For the text-containing cell, return its midpoint in (X, Y) coordinate format. 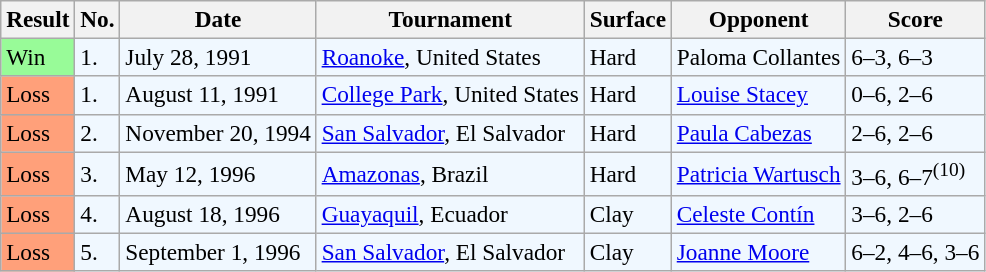
Result (38, 19)
Louise Stacey (758, 95)
Paula Cabezas (758, 133)
3. (98, 173)
August 11, 1991 (218, 95)
2–6, 2–6 (916, 133)
November 20, 1994 (218, 133)
0–6, 2–6 (916, 95)
Celeste Contín (758, 214)
May 12, 1996 (218, 173)
Guayaquil, Ecuador (450, 214)
Tournament (450, 19)
Joanne Moore (758, 252)
Amazonas, Brazil (450, 173)
3–6, 2–6 (916, 214)
Roanoke, United States (450, 57)
5. (98, 252)
Surface (628, 19)
No. (98, 19)
Date (218, 19)
4. (98, 214)
September 1, 1996 (218, 252)
6–3, 6–3 (916, 57)
2. (98, 133)
Opponent (758, 19)
3–6, 6–7(10) (916, 173)
Paloma Collantes (758, 57)
Win (38, 57)
July 28, 1991 (218, 57)
Score (916, 19)
August 18, 1996 (218, 214)
6–2, 4–6, 3–6 (916, 252)
Patricia Wartusch (758, 173)
College Park, United States (450, 95)
